Scan for the cell matching the given text and deliver its (X, Y) coordinate at center. 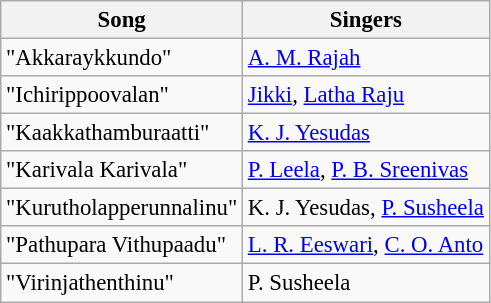
"Kaakkathamburaatti" (122, 133)
P. Susheela (366, 283)
Singers (366, 20)
"Virinjathenthinu" (122, 283)
"Akkaraykkundo" (122, 58)
K. J. Yesudas (366, 133)
"Ichirippoovalan" (122, 95)
"Kurutholapperunnalinu" (122, 208)
P. Leela, P. B. Sreenivas (366, 170)
K. J. Yesudas, P. Susheela (366, 208)
"Karivala Karivala" (122, 170)
"Pathupara Vithupaadu" (122, 245)
Song (122, 20)
A. M. Rajah (366, 58)
L. R. Eeswari, C. O. Anto (366, 245)
Jikki, Latha Raju (366, 95)
